Return (X, Y) of the center of cell containing provided text 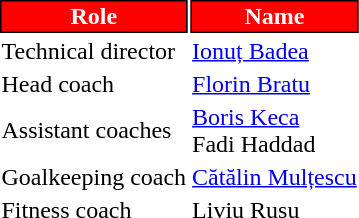
Head coach (94, 84)
Ionuț Badea (275, 51)
Name (275, 16)
Assistant coaches (94, 130)
Role (94, 16)
Technical director (94, 51)
Goalkeeping coach (94, 177)
Cătălin Mulțescu (275, 177)
Boris Keca Fadi Haddad (275, 130)
Florin Bratu (275, 84)
